Output the (x, y) coordinate of the center of the cell containing the given text.  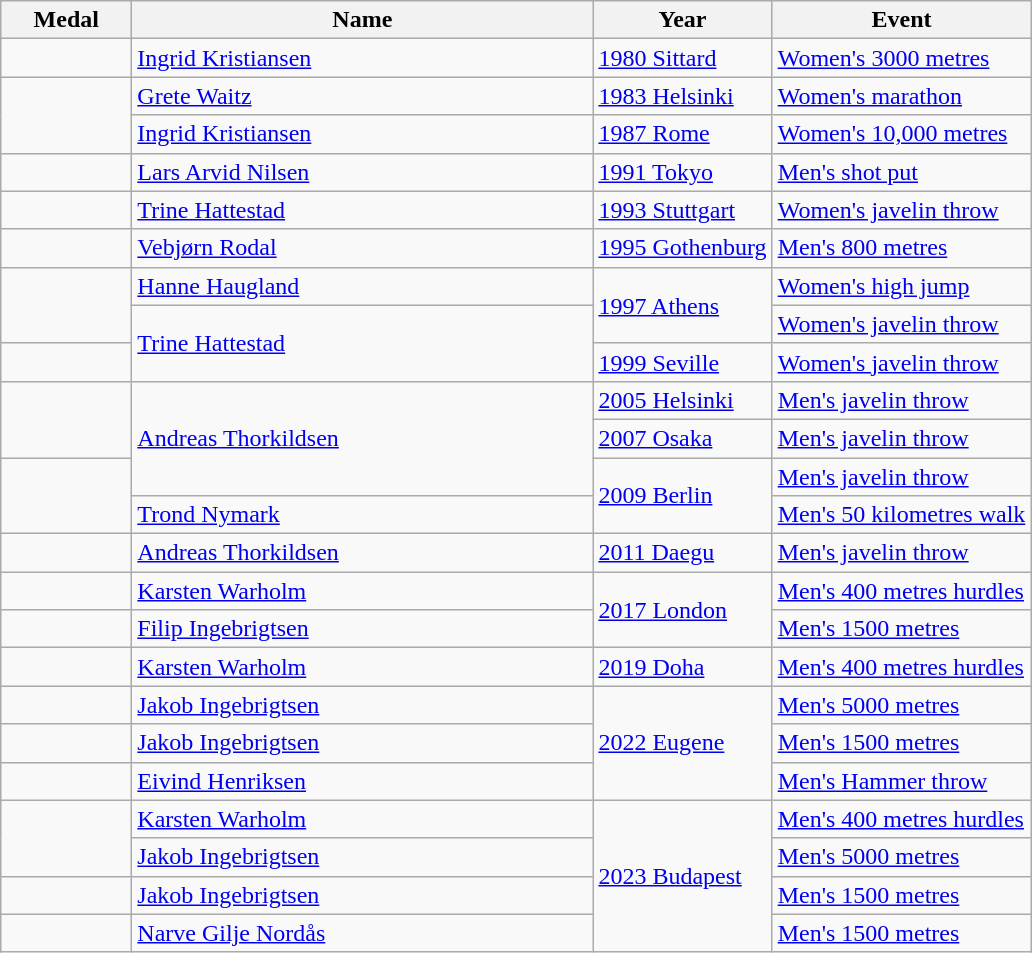
2017 London (682, 610)
1991 Tokyo (682, 172)
Medal (66, 20)
Women's 10,000 metres (902, 134)
Men's Hammer throw (902, 781)
Men's 50 kilometres walk (902, 515)
Filip Ingebrigtsen (362, 629)
1987 Rome (682, 134)
Women's 3000 metres (902, 58)
Event (902, 20)
Eivind Henriksen (362, 781)
1999 Seville (682, 362)
Women's high jump (902, 286)
Trond Nymark (362, 515)
1983 Helsinki (682, 96)
Year (682, 20)
2023 Budapest (682, 876)
Men's 800 metres (902, 248)
Men's shot put (902, 172)
2019 Doha (682, 667)
2022 Eugene (682, 743)
2007 Osaka (682, 438)
1997 Athens (682, 305)
Women's marathon (902, 96)
1993 Stuttgart (682, 210)
Lars Arvid Nilsen (362, 172)
Vebjørn Rodal (362, 248)
Grete Waitz (362, 96)
2009 Berlin (682, 496)
Hanne Haugland (362, 286)
2005 Helsinki (682, 400)
2011 Daegu (682, 553)
Narve Gilje Nordås (362, 933)
1995 Gothenburg (682, 248)
1980 Sittard (682, 58)
Name (362, 20)
